Return the (x, y) coordinate for the center point of the cell that contains the specified text.  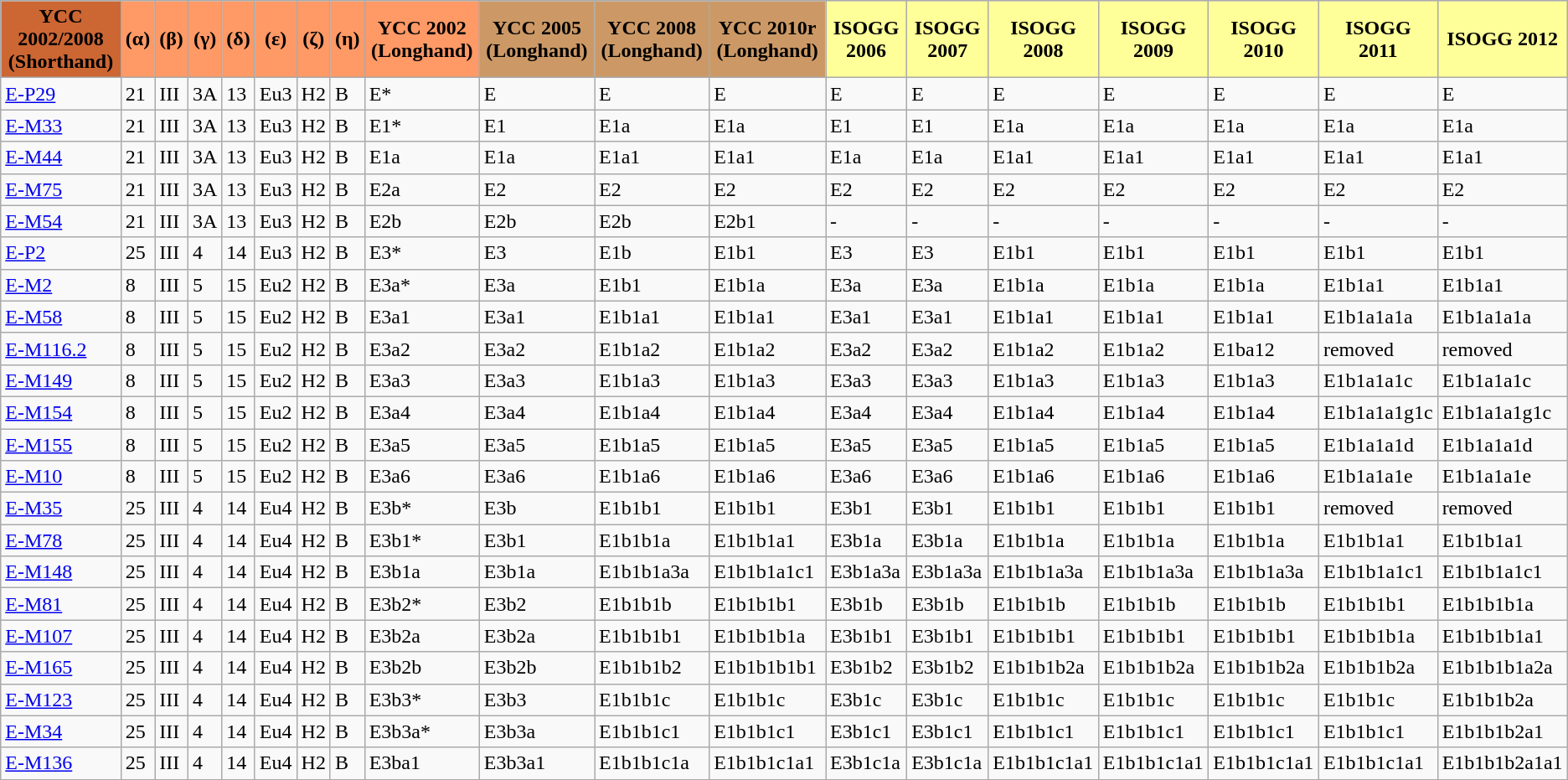
E-P2 (60, 253)
E-M34 (60, 731)
ISOGG 2010 (1264, 39)
E3b2 (536, 604)
YCC 2002 (Longhand) (422, 39)
E2a (422, 189)
E-M116.2 (60, 349)
E-M123 (60, 700)
YCC 2008 (Longhand) (652, 39)
ISOGG 2009 (1153, 39)
E1b1b1b2a1a1 (1503, 763)
E3b3a* (422, 731)
(γ) (204, 39)
(ζ) (313, 39)
E1ba12 (1264, 349)
E3b (536, 509)
ISOGG 2012 (1503, 39)
YCC 2002/2008 (Shorthand) (60, 39)
ISOGG 2008 (1044, 39)
E3a* (422, 285)
YCC 2010r (Longhand) (767, 39)
ISOGG 2006 (866, 39)
(ε) (276, 39)
E-M75 (60, 189)
ISOGG 2007 (948, 39)
E-P29 (60, 94)
ISOGG 2011 (1378, 39)
E3* (422, 253)
E-M10 (60, 477)
E3b3 (536, 700)
E* (422, 94)
E-M58 (60, 317)
(β) (172, 39)
E-M154 (60, 412)
E1b1b1c1a (652, 763)
E3b3a1 (536, 763)
E1b (652, 253)
E1* (422, 126)
E-M148 (60, 572)
E1b1b1b2 (652, 668)
E-M136 (60, 763)
YCC 2005 (Longhand) (536, 39)
(δ) (239, 39)
E3b3* (422, 700)
E-M165 (60, 668)
E1b1b1b1a1 (1503, 636)
E3b3a (536, 731)
(η) (347, 39)
E-M2 (60, 285)
E2b1 (767, 221)
E1b1b1b1b1 (767, 668)
E3ba1 (422, 763)
E-M149 (60, 380)
E-M155 (60, 445)
E1b1b1b1a2a (1503, 668)
E-M33 (60, 126)
E-M35 (60, 509)
E-M107 (60, 636)
E3b* (422, 509)
E-M44 (60, 158)
E-M54 (60, 221)
E-M81 (60, 604)
E1b1b1b2a1 (1503, 731)
E3b2* (422, 604)
E3b1* (422, 540)
(α) (137, 39)
E-M78 (60, 540)
